For the text-containing cell, return its midpoint in [X, Y] coordinate format. 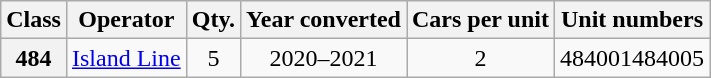
484001484005 [632, 58]
Island Line [126, 58]
2020–2021 [324, 58]
Qty. [213, 20]
5 [213, 58]
2 [480, 58]
Year converted [324, 20]
Operator [126, 20]
Class [34, 20]
Unit numbers [632, 20]
484 [34, 58]
Cars per unit [480, 20]
